From the cell containing the given text, extract its center point as (x, y) coordinate. 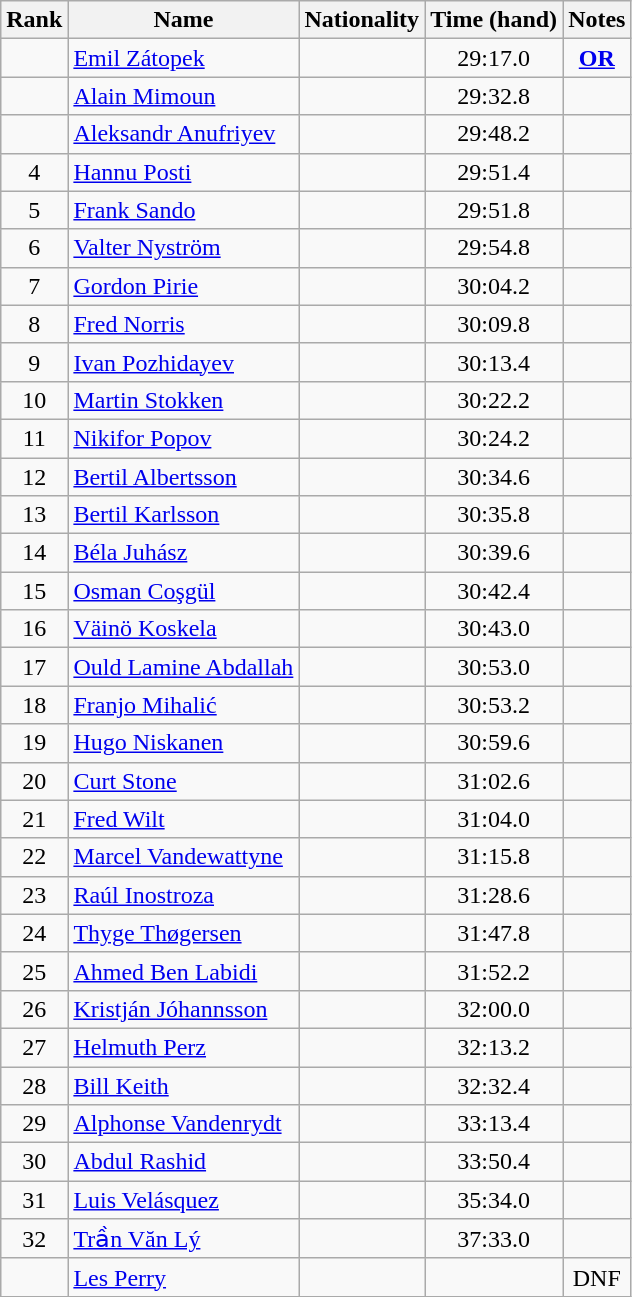
17 (34, 667)
30:35.8 (494, 515)
31 (34, 1200)
Frank Sando (184, 210)
29:48.2 (494, 134)
30:39.6 (494, 553)
4 (34, 172)
32:00.0 (494, 1009)
Nationality (362, 20)
5 (34, 210)
Raúl Inostroza (184, 895)
19 (34, 743)
Bertil Karlsson (184, 515)
30:59.6 (494, 743)
33:50.4 (494, 1162)
27 (34, 1047)
10 (34, 400)
29:51.8 (494, 210)
Gordon Pirie (184, 286)
Name (184, 20)
Alphonse Vandenrydt (184, 1124)
12 (34, 477)
30:42.4 (494, 591)
11 (34, 438)
Emil Zátopek (184, 58)
26 (34, 1009)
Ivan Pozhidayev (184, 362)
Marcel Vandewattyne (184, 857)
23 (34, 895)
DNF (597, 1277)
31:02.6 (494, 781)
Martin Stokken (184, 400)
20 (34, 781)
37:33.0 (494, 1239)
29:17.0 (494, 58)
31:15.8 (494, 857)
Fred Wilt (184, 819)
30:13.4 (494, 362)
14 (34, 553)
Aleksandr Anufriyev (184, 134)
8 (34, 324)
18 (34, 705)
16 (34, 629)
32:32.4 (494, 1085)
Hugo Niskanen (184, 743)
31:28.6 (494, 895)
Bill Keith (184, 1085)
29:32.8 (494, 96)
33:13.4 (494, 1124)
Kristján Jóhannsson (184, 1009)
32:13.2 (494, 1047)
Bertil Albertsson (184, 477)
15 (34, 591)
13 (34, 515)
Väinö Koskela (184, 629)
OR (597, 58)
32 (34, 1239)
31:04.0 (494, 819)
7 (34, 286)
30:53.2 (494, 705)
29:51.4 (494, 172)
29:54.8 (494, 248)
30 (34, 1162)
Les Perry (184, 1277)
Ould Lamine Abdallah (184, 667)
28 (34, 1085)
Alain Mimoun (184, 96)
30:24.2 (494, 438)
Valter Nyström (184, 248)
30:43.0 (494, 629)
Franjo Mihalić (184, 705)
31:47.8 (494, 933)
Nikifor Popov (184, 438)
Trần Văn Lý (184, 1239)
Abdul Rashid (184, 1162)
25 (34, 971)
21 (34, 819)
Helmuth Perz (184, 1047)
30:53.0 (494, 667)
29 (34, 1124)
6 (34, 248)
Fred Norris (184, 324)
30:22.2 (494, 400)
Thyge Thøgersen (184, 933)
Notes (597, 20)
Osman Coşgül (184, 591)
24 (34, 933)
Luis Velásquez (184, 1200)
22 (34, 857)
30:04.2 (494, 286)
Béla Juhász (184, 553)
35:34.0 (494, 1200)
31:52.2 (494, 971)
Ahmed Ben Labidi (184, 971)
Time (hand) (494, 20)
Curt Stone (184, 781)
30:09.8 (494, 324)
30:34.6 (494, 477)
Hannu Posti (184, 172)
Rank (34, 20)
9 (34, 362)
